Provide the [x, y] coordinate of the cell's center where the given text is located.  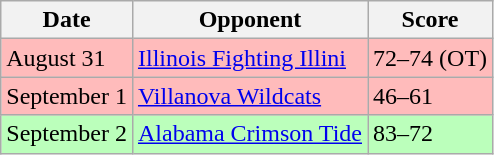
September 1 [67, 96]
Villanova Wildcats [250, 96]
Alabama Crimson Tide [250, 134]
Score [430, 20]
Date [67, 20]
September 2 [67, 134]
Opponent [250, 20]
August 31 [67, 58]
83–72 [430, 134]
Illinois Fighting Illini [250, 58]
72–74 (OT) [430, 58]
46–61 [430, 96]
